Capture the cell that displays the provided text and extract its (x, y) central coordinate. 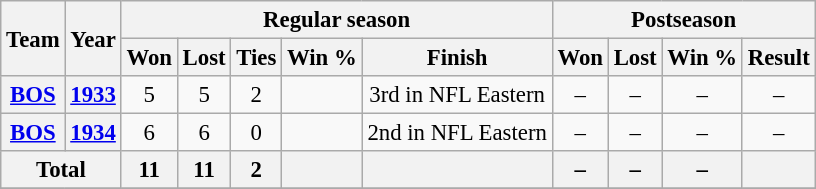
Team (33, 38)
Result (778, 58)
0 (256, 133)
Regular season (336, 20)
2nd in NFL Eastern (457, 133)
Ties (256, 58)
3rd in NFL Eastern (457, 95)
1933 (93, 95)
1934 (93, 133)
Finish (457, 58)
Total (61, 170)
Postseason (684, 20)
Year (93, 38)
